For the text-containing cell, return its midpoint in (X, Y) coordinate format. 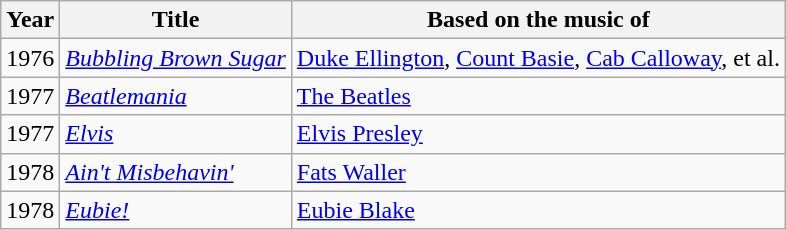
Beatlemania (176, 96)
Title (176, 20)
Bubbling Brown Sugar (176, 58)
Based on the music of (538, 20)
Fats Waller (538, 172)
1976 (30, 58)
Elvis Presley (538, 134)
Eubie! (176, 210)
Eubie Blake (538, 210)
The Beatles (538, 96)
Duke Ellington, Count Basie, Cab Calloway, et al. (538, 58)
Year (30, 20)
Ain't Misbehavin' (176, 172)
Elvis (176, 134)
